Return (x, y) of the center of cell containing provided text 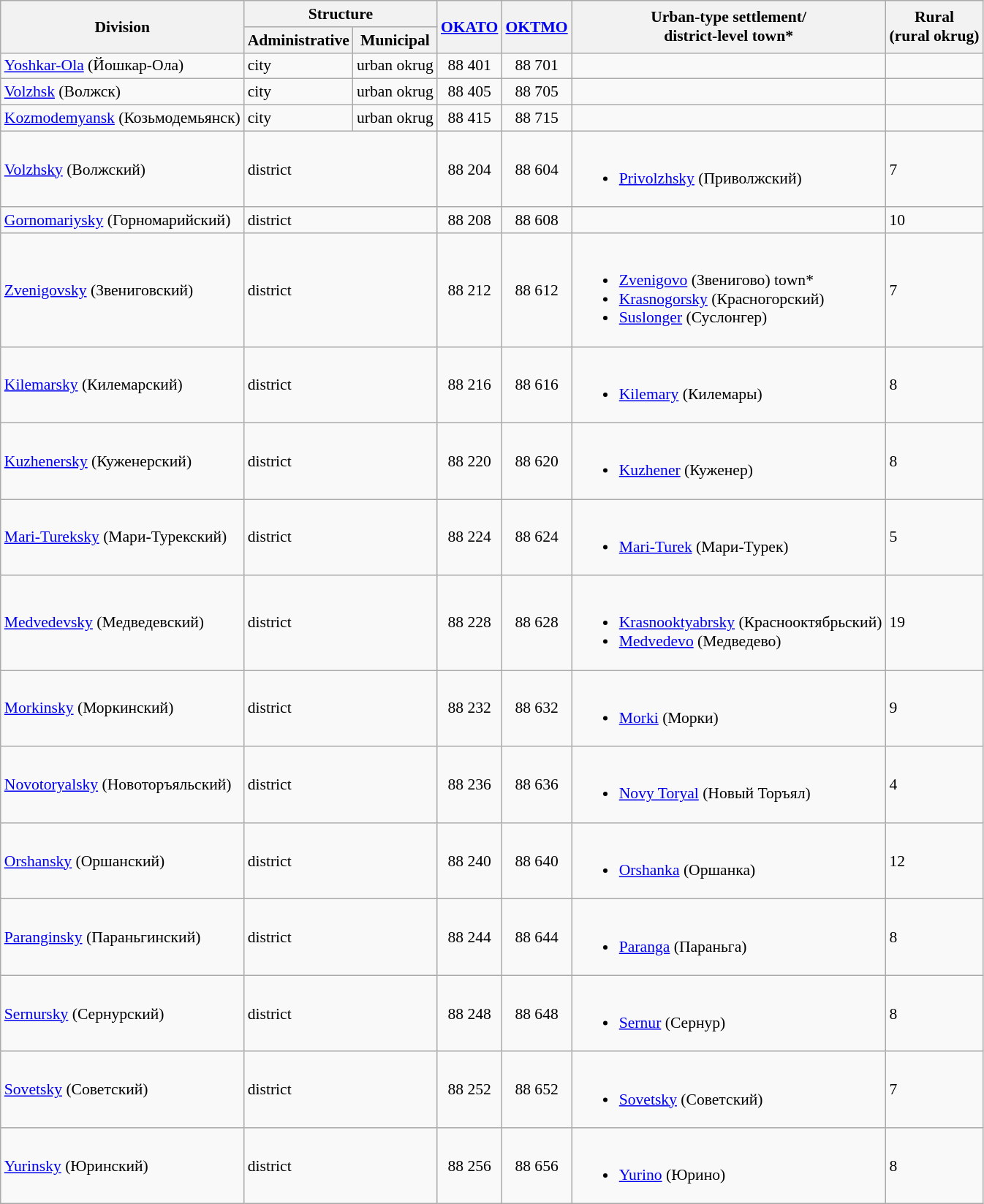
88 401 (469, 66)
Yurinsky (Юринский) (123, 1166)
Kozmodemyansk (Козьмодемьянск) (123, 118)
88 612 (537, 289)
9 (934, 708)
Yurino (Юрино) (729, 1166)
88 415 (469, 118)
88 212 (469, 289)
88 204 (469, 169)
88 224 (469, 537)
Orshansky (Оршанский) (123, 861)
88 636 (537, 784)
Gornomariysky (Горномарийский) (123, 221)
Yoshkar-Ola (Йошкар-Ола) (123, 66)
88 252 (469, 1090)
Morki (Морки) (729, 708)
88 216 (469, 385)
88 208 (469, 221)
OKATO (469, 26)
5 (934, 537)
88 705 (537, 92)
Urban-type settlement/district-level town* (729, 26)
Krasnooktyabrsky (Краснооктябрьский)Medvedevo (Медведево) (729, 623)
88 632 (537, 708)
Kuzhener (Куженер) (729, 461)
Novy Toryal (Новый Торъял) (729, 784)
88 256 (469, 1166)
88 232 (469, 708)
88 644 (537, 937)
Zvenigovsky (Звениговский) (123, 289)
19 (934, 623)
Medvedevsky (Медведевский) (123, 623)
88 701 (537, 66)
Novotoryalsky (Новоторъяльский) (123, 784)
88 236 (469, 784)
88 656 (537, 1166)
Zvenigovo (Звенигово) town*Krasnogorsky (Красногорский)Suslonger (Суслонгер) (729, 289)
88 248 (469, 1013)
Sernursky (Сернурский) (123, 1013)
88 608 (537, 221)
88 640 (537, 861)
Administrative (298, 40)
Structure (341, 14)
4 (934, 784)
88 624 (537, 537)
88 628 (537, 623)
Privolzhsky (Приволжский) (729, 169)
Division (123, 26)
88 405 (469, 92)
Mari-Turek (Мари-Турек) (729, 537)
Paranginsky (Параньгинский) (123, 937)
88 715 (537, 118)
88 652 (537, 1090)
88 620 (537, 461)
OKTMO (537, 26)
88 228 (469, 623)
Mari-Tureksky (Мари-Турекский) (123, 537)
88 244 (469, 937)
88 616 (537, 385)
Rural(rural okrug) (934, 26)
Paranga (Параньга) (729, 937)
12 (934, 861)
Volzhsk (Волжск) (123, 92)
Volzhsky (Волжский) (123, 169)
Kilemarsky (Килемарский) (123, 385)
88 648 (537, 1013)
Morkinsky (Моркинский) (123, 708)
88 604 (537, 169)
Municipal (395, 40)
Sernur (Сернур) (729, 1013)
Kuzhenersky (Куженерский) (123, 461)
Orshanka (Оршанка) (729, 861)
Kilemary (Килемары) (729, 385)
10 (934, 221)
88 240 (469, 861)
88 220 (469, 461)
